Determine the [X, Y] coordinate at the center of the cell enclosing the given text.  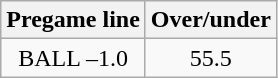
Over/under [210, 20]
55.5 [210, 58]
Pregame line [74, 20]
BALL –1.0 [74, 58]
